Return the (X, Y) coordinate for the center point of the cell that contains the specified text.  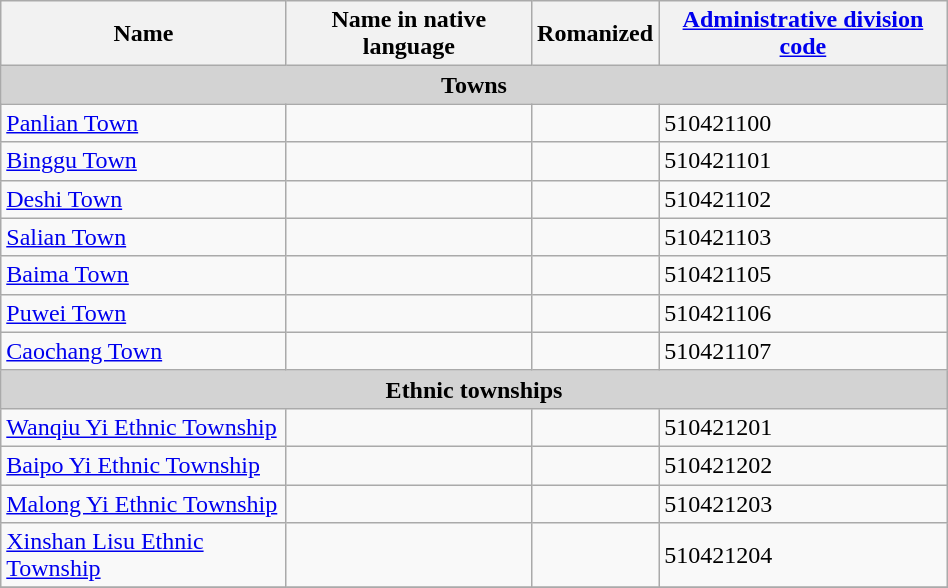
Romanized (596, 34)
Malong Yi Ethnic Township (144, 503)
510421102 (804, 199)
Caochang Town (144, 351)
510421101 (804, 161)
Salian Town (144, 237)
510421107 (804, 351)
Binggu Town (144, 161)
Puwei Town (144, 313)
510421202 (804, 465)
Panlian Town (144, 123)
Ethnic townships (474, 389)
510421204 (804, 556)
Towns (474, 85)
Baima Town (144, 275)
510421201 (804, 427)
Wanqiu Yi Ethnic Township (144, 427)
510421103 (804, 237)
510421100 (804, 123)
510421203 (804, 503)
Baipo Yi Ethnic Township (144, 465)
Xinshan Lisu Ethnic Township (144, 556)
Name (144, 34)
Deshi Town (144, 199)
Name in native language (408, 34)
510421105 (804, 275)
Administrative division code (804, 34)
510421106 (804, 313)
